From the cell containing the given text, extract its center point as [X, Y] coordinate. 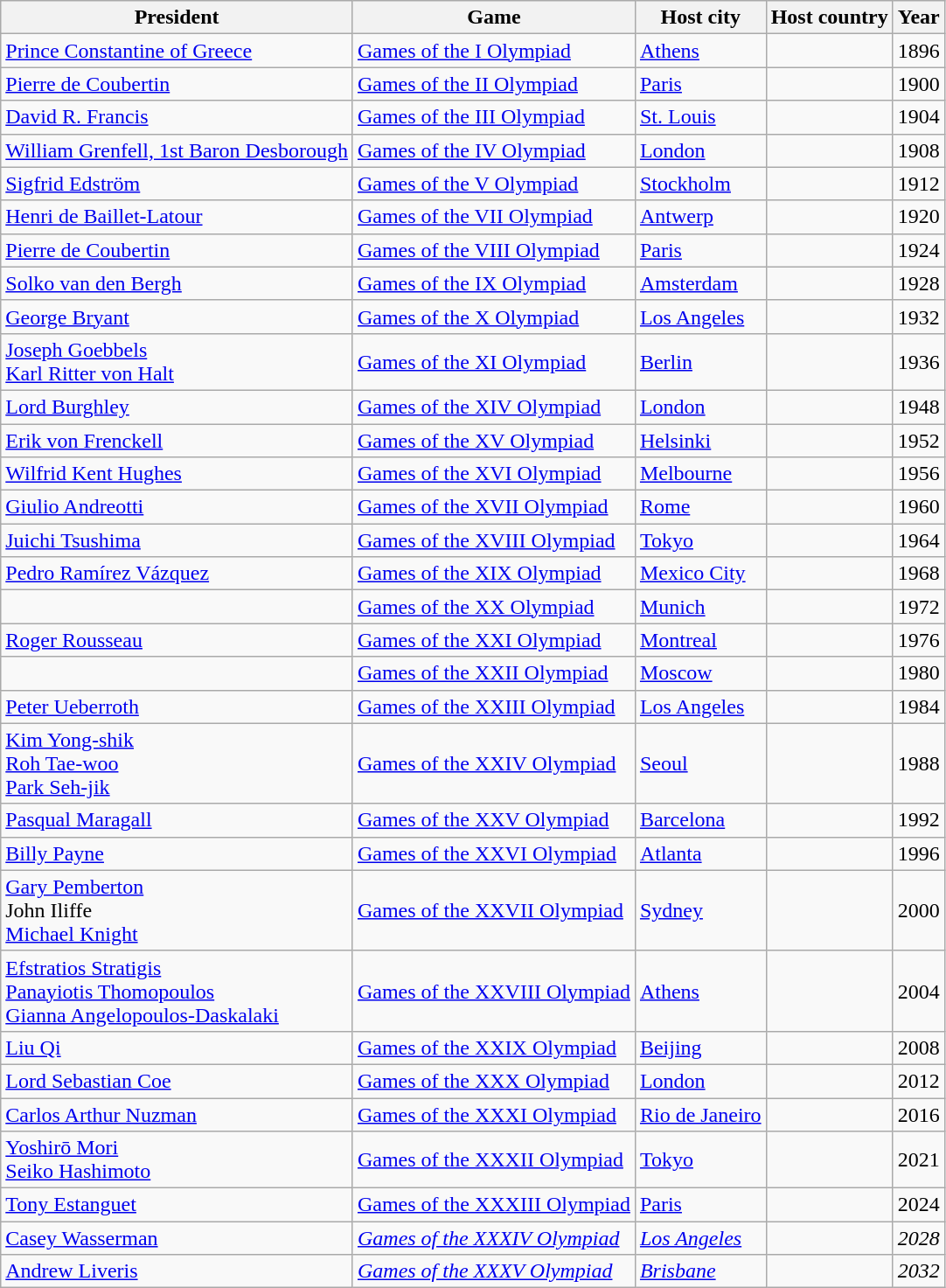
Giulio Andreotti [177, 507]
1936 [918, 362]
Games of the V Olympiad [493, 184]
Moscow [700, 673]
Games of the XVI Olympiad [493, 474]
1904 [918, 117]
Erik von Frenckell [177, 440]
Games of the XXXV Olympiad [493, 1271]
William Grenfell, 1st Baron Desborough [177, 150]
Games of the XXVII Olympiad [493, 910]
Games of the III Olympiad [493, 117]
Yoshirō MoriSeiko Hashimoto [177, 1159]
Brisbane [700, 1271]
Games of the XXII Olympiad [493, 673]
Games of the XIV Olympiad [493, 407]
2012 [918, 1081]
1984 [918, 707]
1972 [918, 607]
Games of the XV Olympiad [493, 440]
St. Louis [700, 117]
Kim Yong-shikRoh Tae-wooPark Seh-jik [177, 763]
2021 [918, 1159]
Rome [700, 507]
David R. Francis [177, 117]
1908 [918, 150]
1952 [918, 440]
1976 [918, 640]
Games of the XX Olympiad [493, 607]
Games of the IX Olympiad [493, 283]
1896 [918, 51]
Billy Payne [177, 853]
Games of the X Olympiad [493, 317]
Year [918, 17]
Prince Constantine of Greece [177, 51]
Host country [829, 17]
Henri de Baillet-Latour [177, 217]
Games of the XXVIII Olympiad [493, 991]
Barcelona [700, 820]
Amsterdam [700, 283]
Berlin [700, 362]
Seoul [700, 763]
Liu Qi [177, 1048]
Solko van den Bergh [177, 283]
Rio de Janeiro [700, 1115]
Peter Ueberroth [177, 707]
Andrew Liveris [177, 1271]
1924 [918, 250]
Gary PembertonJohn IliffeMichael Knight [177, 910]
Games of the XXXIV Olympiad [493, 1238]
1920 [918, 217]
Games of the XXI Olympiad [493, 640]
Games of the XVII Olympiad [493, 507]
Lord Sebastian Coe [177, 1081]
Efstratios StratigisPanayiotis ThomopoulosGianna Angelopoulos-Daskalaki [177, 991]
Games of the XVIII Olympiad [493, 540]
Carlos Arthur Nuzman [177, 1115]
Sydney [700, 910]
Games of the XXXI Olympiad [493, 1115]
1956 [918, 474]
Tony Estanguet [177, 1205]
2016 [918, 1115]
Melbourne [700, 474]
2032 [918, 1271]
Munich [700, 607]
Lord Burghley [177, 407]
1912 [918, 184]
Mexico City [700, 574]
George Bryant [177, 317]
Games of the XXIV Olympiad [493, 763]
Juichi Tsushima [177, 540]
1968 [918, 574]
Games of the XXIX Olympiad [493, 1048]
Games of the II Olympiad [493, 84]
Games of the XXVI Olympiad [493, 853]
President [177, 17]
Sigfrid Edström [177, 184]
Wilfrid Kent Hughes [177, 474]
2004 [918, 991]
1960 [918, 507]
Games of the I Olympiad [493, 51]
2008 [918, 1048]
1964 [918, 540]
1948 [918, 407]
Games of the IV Olympiad [493, 150]
Atlanta [700, 853]
Games of the XIX Olympiad [493, 574]
2024 [918, 1205]
Stockholm [700, 184]
Pedro Ramírez Vázquez [177, 574]
Games of the VIII Olympiad [493, 250]
Pasqual Maragall [177, 820]
Host city [700, 17]
Helsinki [700, 440]
Antwerp [700, 217]
Games of the XXX Olympiad [493, 1081]
Game [493, 17]
Games of the XXXII Olympiad [493, 1159]
1900 [918, 84]
1980 [918, 673]
Casey Wasserman [177, 1238]
1928 [918, 283]
Games of the XXXIII Olympiad [493, 1205]
Beijing [700, 1048]
Games of the VII Olympiad [493, 217]
Joseph GoebbelsKarl Ritter von Halt [177, 362]
Roger Rousseau [177, 640]
Games of the XXIII Olympiad [493, 707]
Games of the XI Olympiad [493, 362]
Games of the XXV Olympiad [493, 820]
2000 [918, 910]
2028 [918, 1238]
1932 [918, 317]
1992 [918, 820]
Montreal [700, 640]
1988 [918, 763]
1996 [918, 853]
